From the cell containing the given text, extract its center point as (x, y) coordinate. 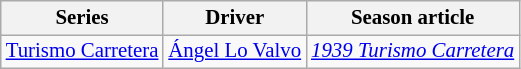
Ángel Lo Valvo (234, 51)
Series (82, 18)
Season article (412, 18)
Turismo Carretera (82, 51)
1939 Turismo Carretera (412, 51)
Driver (234, 18)
